Search for the cell housing the specified text and yield its [x, y] center coordinate. 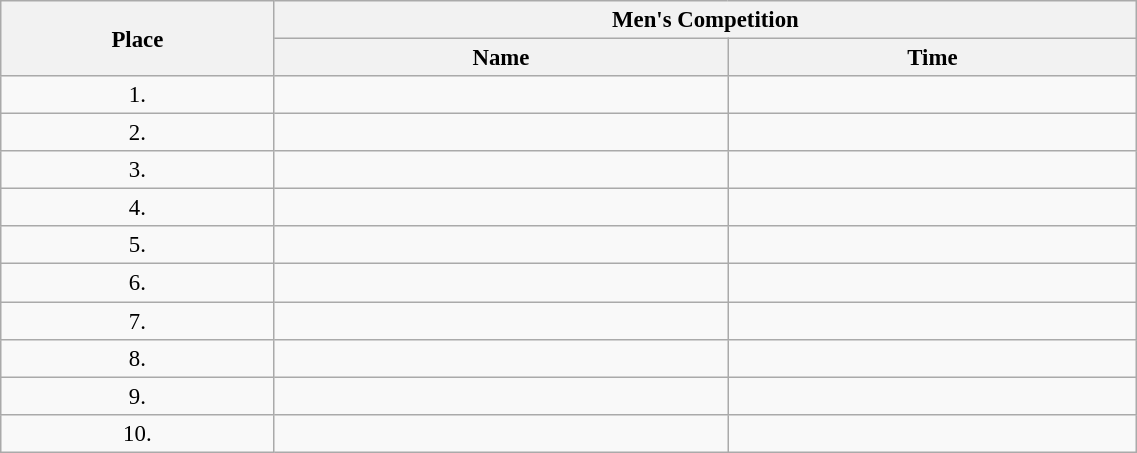
4. [138, 208]
8. [138, 358]
2. [138, 133]
6. [138, 283]
Place [138, 38]
Name [501, 58]
3. [138, 170]
10. [138, 433]
7. [138, 321]
5. [138, 245]
Men's Competition [706, 20]
1. [138, 95]
9. [138, 396]
Time [932, 58]
